Determine the [x, y] coordinate at the center of the cell enclosing the given text.  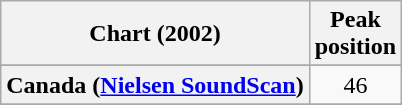
Canada (Nielsen SoundScan) [155, 85]
Chart (2002) [155, 34]
46 [355, 85]
Peakposition [355, 34]
